Search for the cell housing the specified text and yield its (X, Y) center coordinate. 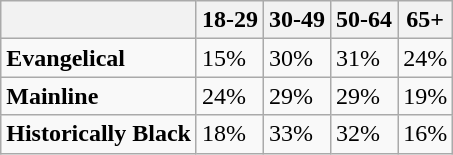
30% (298, 58)
31% (364, 58)
Mainline (99, 96)
18% (230, 134)
15% (230, 58)
Evangelical (99, 58)
16% (426, 134)
18-29 (230, 20)
65+ (426, 20)
33% (298, 134)
30-49 (298, 20)
32% (364, 134)
50-64 (364, 20)
19% (426, 96)
Historically Black (99, 134)
